Scan for the cell matching the given text and deliver its [x, y] coordinate at center. 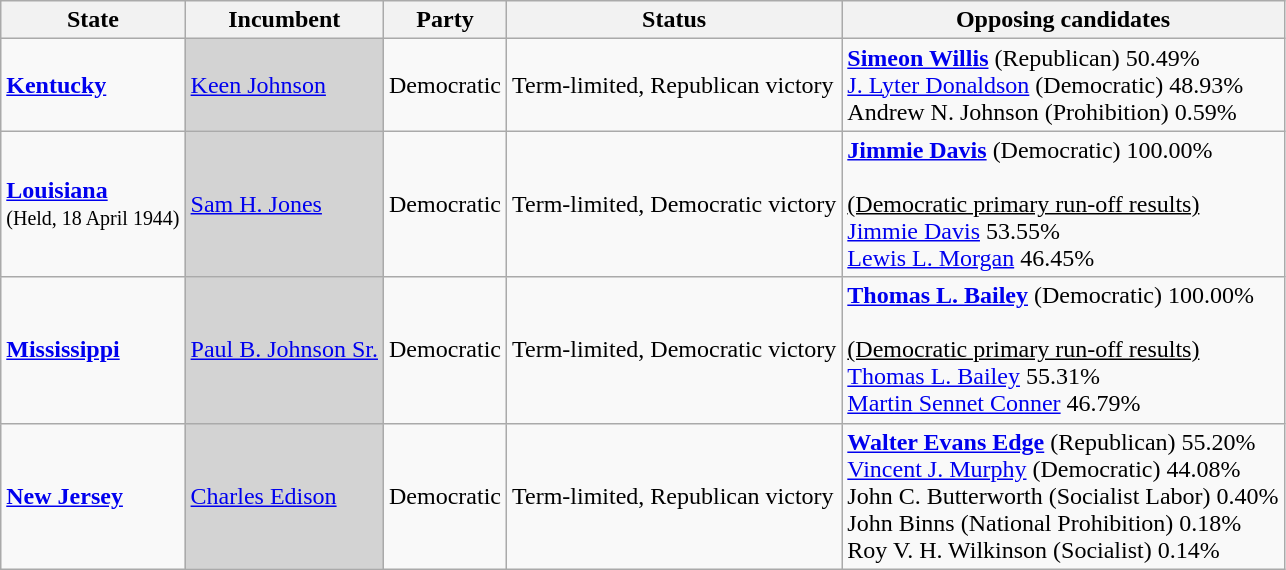
Thomas L. Bailey (Democratic) 100.00%(Democratic primary run-off results)Thomas L. Bailey 55.31%Martin Sennet Conner 46.79% [1063, 350]
Paul B. Johnson Sr. [284, 350]
Mississippi [93, 350]
Status [674, 20]
Kentucky [93, 85]
State [93, 20]
Opposing candidates [1063, 20]
Jimmie Davis (Democratic) 100.00%(Democratic primary run-off results)Jimmie Davis 53.55%Lewis L. Morgan 46.45% [1063, 204]
Louisiana(Held, 18 April 1944) [93, 204]
Sam H. Jones [284, 204]
New Jersey [93, 496]
Simeon Willis (Republican) 50.49%J. Lyter Donaldson (Democratic) 48.93%Andrew N. Johnson (Prohibition) 0.59% [1063, 85]
Keen Johnson [284, 85]
Party [446, 20]
Incumbent [284, 20]
Charles Edison [284, 496]
